Return (x, y) of the center of cell containing provided text 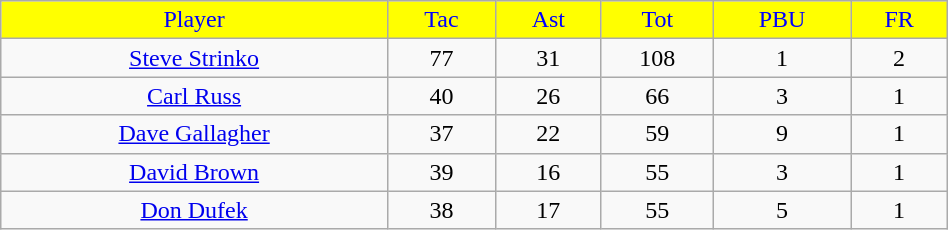
Tot (657, 20)
Don Dufek (194, 210)
Steve Strinko (194, 58)
38 (441, 210)
26 (548, 96)
59 (657, 134)
Tac (441, 20)
9 (782, 134)
40 (441, 96)
PBU (782, 20)
17 (548, 210)
Ast (548, 20)
22 (548, 134)
108 (657, 58)
37 (441, 134)
16 (548, 172)
David Brown (194, 172)
77 (441, 58)
5 (782, 210)
FR (899, 20)
66 (657, 96)
31 (548, 58)
Player (194, 20)
2 (899, 58)
Dave Gallagher (194, 134)
Carl Russ (194, 96)
39 (441, 172)
